Search for the cell housing the specified text and yield its [X, Y] center coordinate. 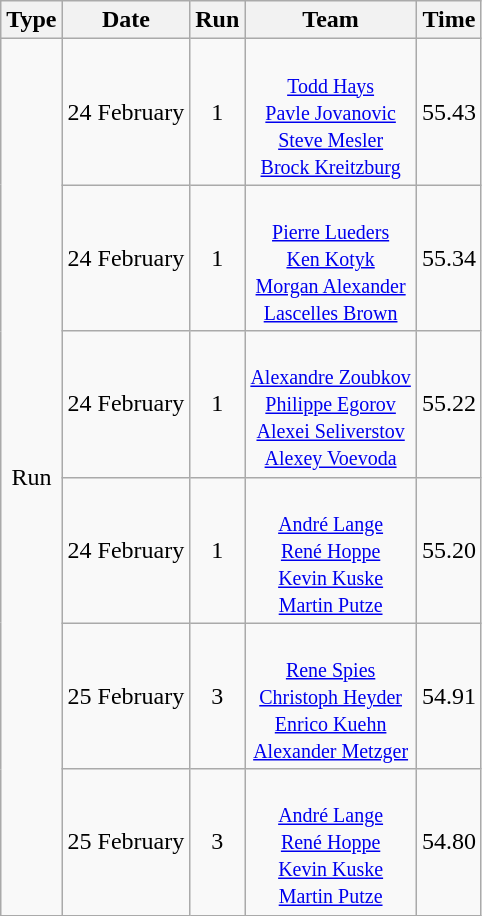
Team [331, 20]
54.91 [448, 696]
55.22 [448, 404]
Type [32, 20]
55.34 [448, 258]
Rene Spies Christoph Heyder Enrico Kuehn Alexander Metzger [331, 696]
Time [448, 20]
Todd Hays Pavle Jovanovic Steve Mesler Brock Kreitzburg [331, 112]
Date [126, 20]
Pierre Lueders Ken KotykMorgan Alexander Lascelles Brown [331, 258]
54.80 [448, 842]
Alexandre ZoubkovPhilippe Egorov Alexei Seliverstov Alexey Voevoda [331, 404]
55.43 [448, 112]
55.20 [448, 550]
